Identify which cell holds the provided text, then report its (x, y) central coordinate. 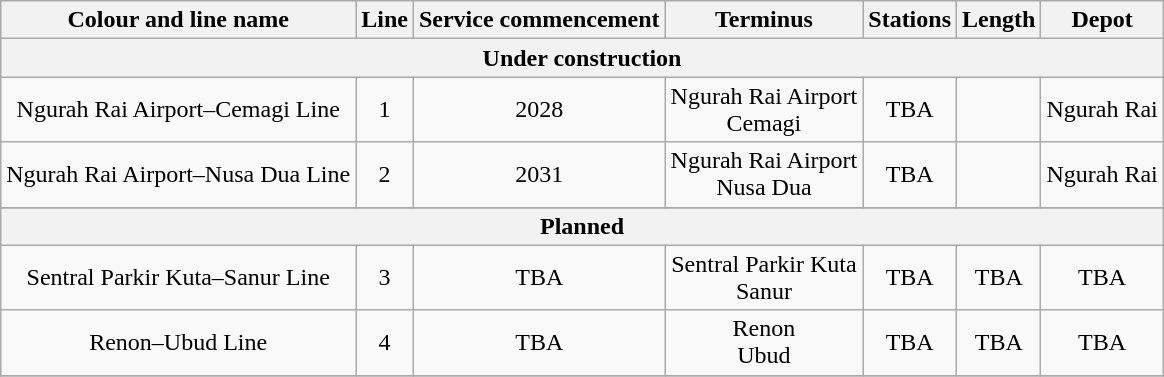
Sentral Parkir Kuta–Sanur Line (178, 278)
4 (385, 342)
Colour and line name (178, 20)
RenonUbud (764, 342)
2 (385, 174)
Terminus (764, 20)
1 (385, 110)
Length (999, 20)
Stations (910, 20)
Renon–Ubud Line (178, 342)
2031 (539, 174)
Ngurah Rai Airport–Nusa Dua Line (178, 174)
Ngurah Rai Airport–Cemagi Line (178, 110)
Under construction (582, 58)
Planned (582, 226)
Line (385, 20)
3 (385, 278)
2028 (539, 110)
Ngurah Rai AirportCemagi (764, 110)
Sentral Parkir KutaSanur (764, 278)
Service commencement (539, 20)
Ngurah Rai AirportNusa Dua (764, 174)
Depot (1102, 20)
